For the text-containing cell, return its midpoint in [x, y] coordinate format. 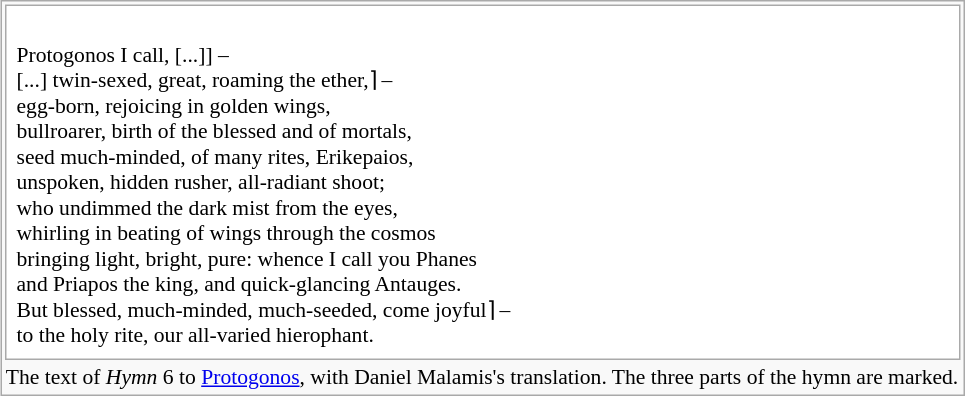
The text of Hymn 6 to Protogonos, with Daniel Malamis's translation. The three parts of the hymn are marked. [482, 378]
